Provide the [X, Y] coordinate of the cell's center where the given text is located.  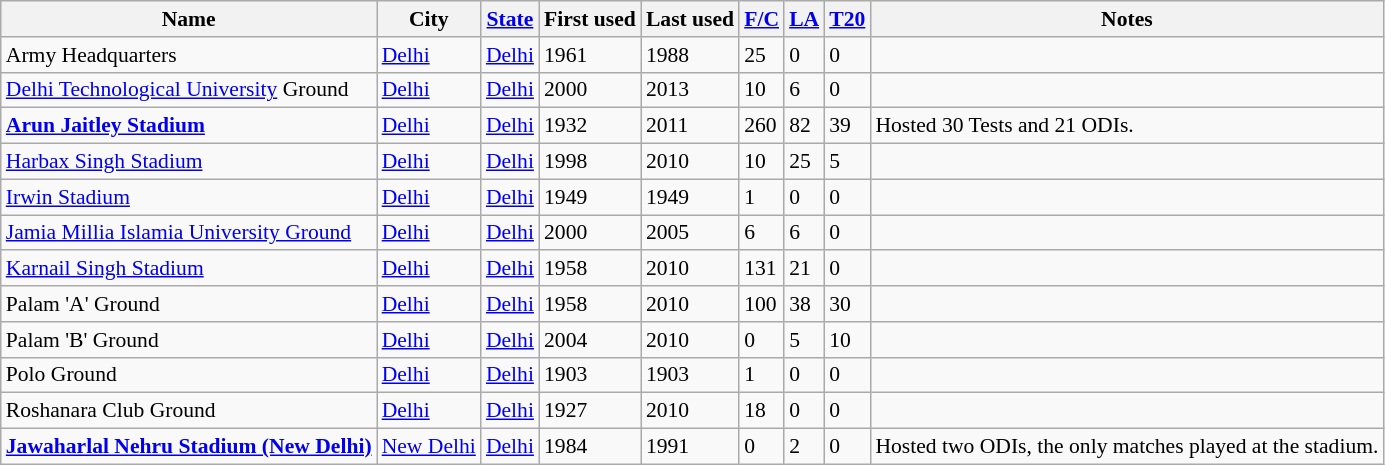
Jamia Millia Islamia University Ground [189, 233]
Arun Jaitley Stadium [189, 126]
2004 [590, 340]
Irwin Stadium [189, 197]
2005 [690, 233]
Name [189, 19]
Delhi Technological University Ground [189, 90]
State [510, 19]
2013 [690, 90]
Notes [1126, 19]
T20 [847, 19]
Jawaharlal Nehru Stadium (New Delhi) [189, 447]
21 [804, 269]
2 [804, 447]
Roshanara Club Ground [189, 411]
F/C [762, 19]
Army Headquarters [189, 55]
1984 [590, 447]
260 [762, 126]
City [429, 19]
LA [804, 19]
Karnail Singh Stadium [189, 269]
1998 [590, 162]
2011 [690, 126]
Hosted 30 Tests and 21 ODIs. [1126, 126]
New Delhi [429, 447]
1961 [590, 55]
1927 [590, 411]
Last used [690, 19]
Harbax Singh Stadium [189, 162]
39 [847, 126]
30 [847, 304]
First used [590, 19]
38 [804, 304]
Polo Ground [189, 375]
Palam 'A' Ground [189, 304]
Hosted two ODIs, the only matches played at the stadium. [1126, 447]
18 [762, 411]
Palam 'B' Ground [189, 340]
131 [762, 269]
1988 [690, 55]
100 [762, 304]
1991 [690, 447]
1932 [590, 126]
82 [804, 126]
